Locate the cell with the specified text and output its [x, y] center coordinate. 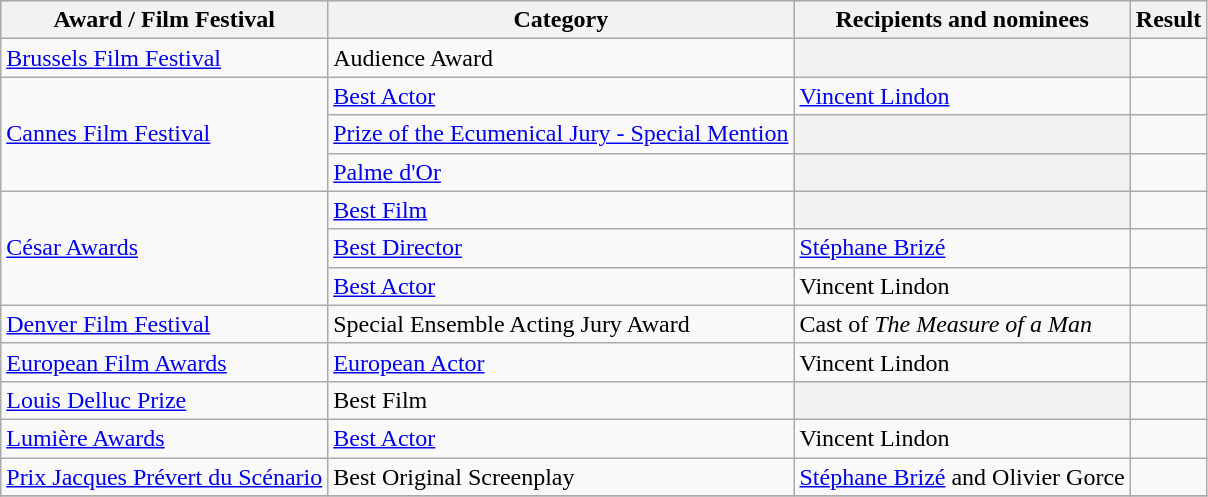
Stéphane Brizé and Olivier Gorce [962, 477]
César Awards [164, 248]
European Film Awards [164, 362]
Award / Film Festival [164, 20]
Special Ensemble Acting Jury Award [561, 324]
Prix Jacques Prévert du Scénario [164, 477]
Denver Film Festival [164, 324]
Best Original Screenplay [561, 477]
Palme d'Or [561, 172]
Brussels Film Festival [164, 58]
Cannes Film Festival [164, 134]
Lumière Awards [164, 438]
European Actor [561, 362]
Stéphane Brizé [962, 248]
Best Director [561, 248]
Louis Delluc Prize [164, 400]
Result [1168, 20]
Audience Award [561, 58]
Category [561, 20]
Prize of the Ecumenical Jury - Special Mention [561, 134]
Cast of The Measure of a Man [962, 324]
Recipients and nominees [962, 20]
